From the cell containing the given text, extract its center point as (X, Y) coordinate. 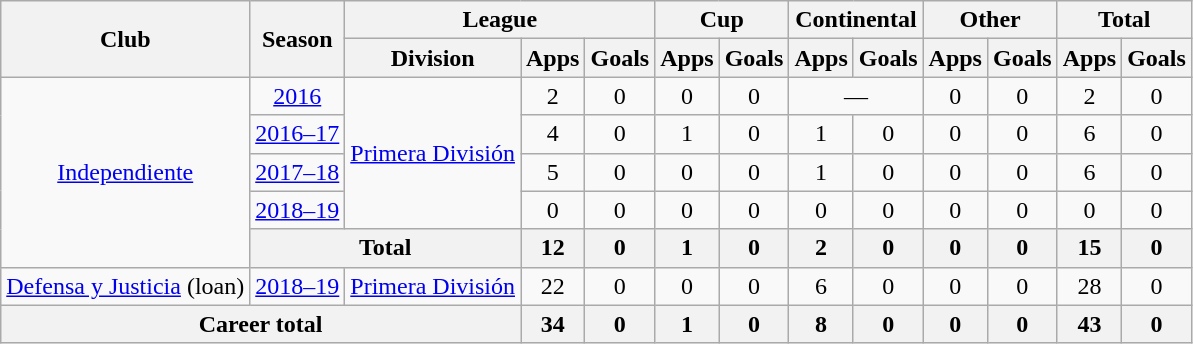
43 (1089, 324)
28 (1089, 286)
5 (552, 172)
Continental (856, 20)
34 (552, 324)
Career total (261, 324)
12 (552, 248)
Cup (722, 20)
15 (1089, 248)
Division (433, 58)
2016 (298, 96)
22 (552, 286)
8 (821, 324)
Other (990, 20)
2016–17 (298, 134)
League (500, 20)
4 (552, 134)
Independiente (126, 172)
— (856, 96)
Season (298, 39)
2017–18 (298, 172)
Defensa y Justicia (loan) (126, 286)
Club (126, 39)
